Search for the cell housing the specified text and yield its (X, Y) center coordinate. 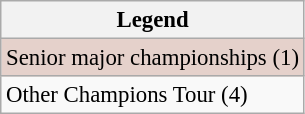
Senior major championships (1) (153, 58)
Legend (153, 20)
Other Champions Tour (4) (153, 95)
